Locate the cell with the specified text and output its (X, Y) center coordinate. 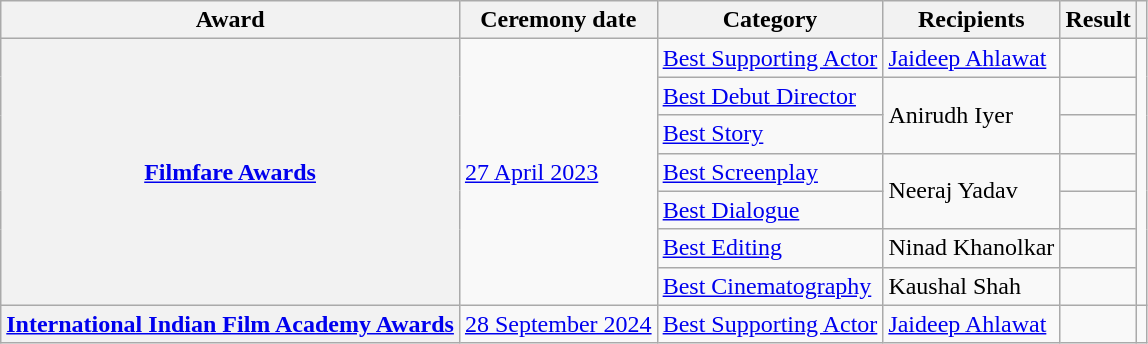
Anirudh Iyer (972, 115)
Filmfare Awards (230, 172)
Best Debut Director (770, 96)
Best Cinematography (770, 286)
Result (1098, 20)
27 April 2023 (558, 172)
Best Dialogue (770, 210)
Award (230, 20)
Neeraj Yadav (972, 191)
International Indian Film Academy Awards (230, 324)
Best Story (770, 134)
28 September 2024 (558, 324)
Ceremony date (558, 20)
Recipients (972, 20)
Best Screenplay (770, 172)
Kaushal Shah (972, 286)
Best Editing (770, 248)
Ninad Khanolkar (972, 248)
Category (770, 20)
